Scan for the cell matching the given text and deliver its [X, Y] coordinate at center. 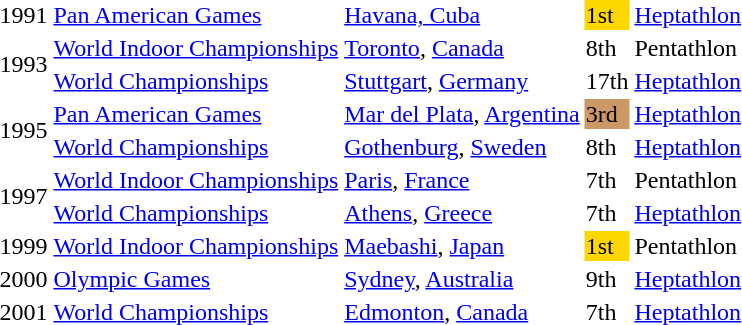
Paris, France [462, 180]
Sydney, Australia [462, 279]
Gothenburg, Sweden [462, 147]
3rd [607, 114]
Mar del Plata, Argentina [462, 114]
Athens, Greece [462, 213]
Maebashi, Japan [462, 246]
9th [607, 279]
Havana, Cuba [462, 15]
Toronto, Canada [462, 48]
Olympic Games [196, 279]
17th [607, 81]
Stuttgart, Germany [462, 81]
